Search for the cell housing the specified text and yield its [X, Y] center coordinate. 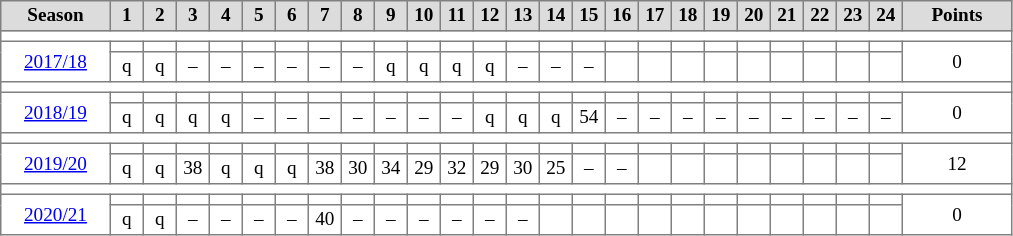
13 [522, 16]
34 [390, 169]
2020/21 [56, 214]
9 [390, 16]
15 [588, 16]
40 [324, 220]
21 [786, 16]
2018/19 [56, 112]
19 [720, 16]
32 [456, 169]
10 [424, 16]
2017/18 [56, 61]
8 [358, 16]
3 [192, 16]
24 [886, 16]
4 [226, 16]
25 [556, 169]
18 [688, 16]
14 [556, 16]
2019/20 [56, 163]
6 [292, 16]
22 [820, 16]
54 [588, 118]
17 [654, 16]
Season [56, 16]
7 [324, 16]
2 [160, 16]
16 [622, 16]
23 [852, 16]
Points [957, 16]
1 [126, 16]
20 [754, 16]
5 [258, 16]
11 [456, 16]
